From the cell containing the given text, extract its center point as (x, y) coordinate. 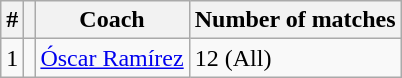
# (12, 20)
1 (12, 58)
Óscar Ramírez (112, 58)
Coach (112, 20)
12 (All) (295, 58)
Number of matches (295, 20)
